Output the (x, y) coordinate of the center of the cell containing the given text.  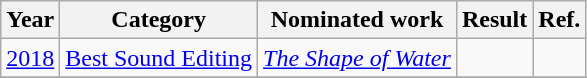
2018 (30, 58)
Result (494, 20)
Category (159, 20)
Best Sound Editing (159, 58)
Year (30, 20)
Ref. (560, 20)
The Shape of Water (358, 58)
Nominated work (358, 20)
